Return the (X, Y) coordinate for the center point of the cell that contains the specified text.  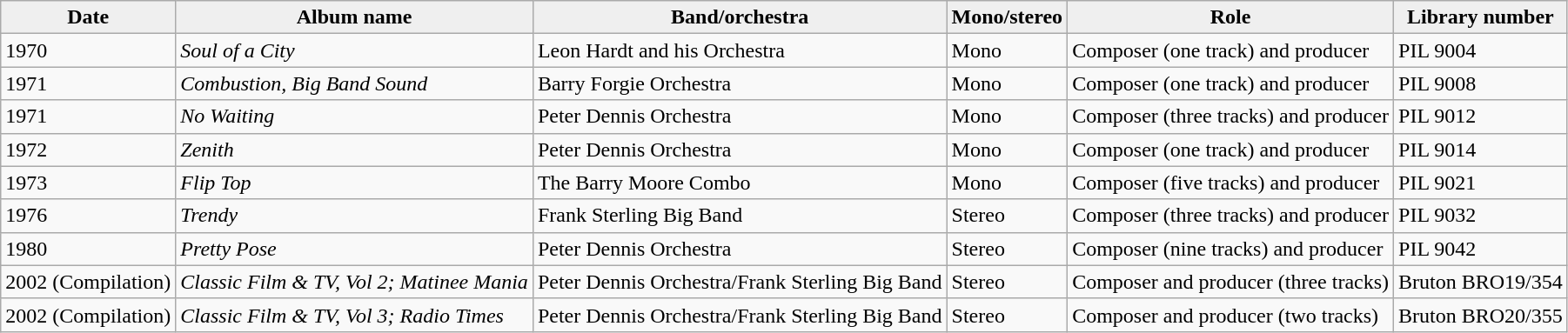
Trendy (355, 216)
1973 (89, 183)
Bruton BRO20/355 (1481, 315)
1972 (89, 150)
Combustion, Big Band Sound (355, 83)
Date (89, 17)
Classic Film & TV, Vol 3; Radio Times (355, 315)
PIL 9042 (1481, 249)
PIL 9008 (1481, 83)
Barry Forgie Orchestra (740, 83)
Frank Sterling Big Band (740, 216)
1970 (89, 50)
Composer (nine tracks) and producer (1230, 249)
Pretty Pose (355, 249)
The Barry Moore Combo (740, 183)
Mono/stereo (1008, 17)
Library number (1481, 17)
Role (1230, 17)
PIL 9012 (1481, 117)
1976 (89, 216)
PIL 9014 (1481, 150)
PIL 9032 (1481, 216)
Zenith (355, 150)
Soul of a City (355, 50)
Flip Top (355, 183)
Band/orchestra (740, 17)
Leon Hardt and his Orchestra (740, 50)
PIL 9004 (1481, 50)
Album name (355, 17)
PIL 9021 (1481, 183)
Classic Film & TV, Vol 2; Matinee Mania (355, 282)
Composer and producer (two tracks) (1230, 315)
1980 (89, 249)
Bruton BRO19/354 (1481, 282)
Composer and producer (three tracks) (1230, 282)
Composer (five tracks) and producer (1230, 183)
No Waiting (355, 117)
